For the text-containing cell, return its midpoint in [X, Y] coordinate format. 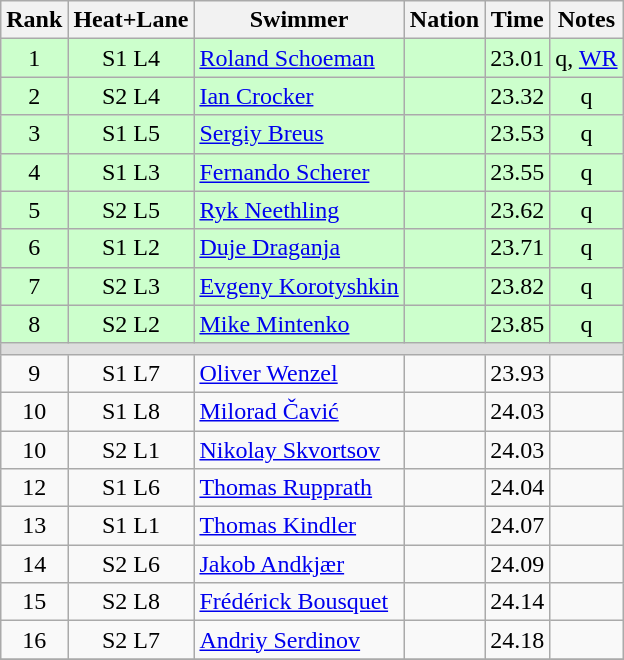
S2 L1 [131, 449]
S1 L2 [131, 248]
4 [34, 172]
23.93 [518, 373]
S1 L6 [131, 488]
Ian Crocker [299, 96]
14 [34, 564]
Jakob Andkjær [299, 564]
Rank [34, 20]
S2 L2 [131, 324]
23.32 [518, 96]
Oliver Wenzel [299, 373]
Andriy Serdinov [299, 640]
S2 L5 [131, 210]
Thomas Rupprath [299, 488]
Mike Mintenko [299, 324]
24.14 [518, 602]
3 [34, 134]
24.07 [518, 526]
2 [34, 96]
S1 L4 [131, 58]
S1 L8 [131, 411]
Fernando Scherer [299, 172]
23.85 [518, 324]
23.62 [518, 210]
24.04 [518, 488]
S2 L8 [131, 602]
q, WR [586, 58]
Heat+Lane [131, 20]
Nation [444, 20]
S2 L4 [131, 96]
24.18 [518, 640]
Time [518, 20]
Evgeny Korotyshkin [299, 286]
23.82 [518, 286]
Sergiy Breus [299, 134]
Milorad Čavić [299, 411]
8 [34, 324]
S2 L7 [131, 640]
23.53 [518, 134]
1 [34, 58]
23.55 [518, 172]
13 [34, 526]
S1 L1 [131, 526]
S2 L6 [131, 564]
15 [34, 602]
6 [34, 248]
S1 L3 [131, 172]
23.71 [518, 248]
Duje Draganja [299, 248]
9 [34, 373]
S1 L5 [131, 134]
5 [34, 210]
Roland Schoeman [299, 58]
23.01 [518, 58]
12 [34, 488]
Ryk Neethling [299, 210]
S2 L3 [131, 286]
Swimmer [299, 20]
Thomas Kindler [299, 526]
16 [34, 640]
Frédérick Bousquet [299, 602]
Nikolay Skvortsov [299, 449]
S1 L7 [131, 373]
7 [34, 286]
24.09 [518, 564]
Notes [586, 20]
